Identify which cell holds the provided text, then report its (X, Y) central coordinate. 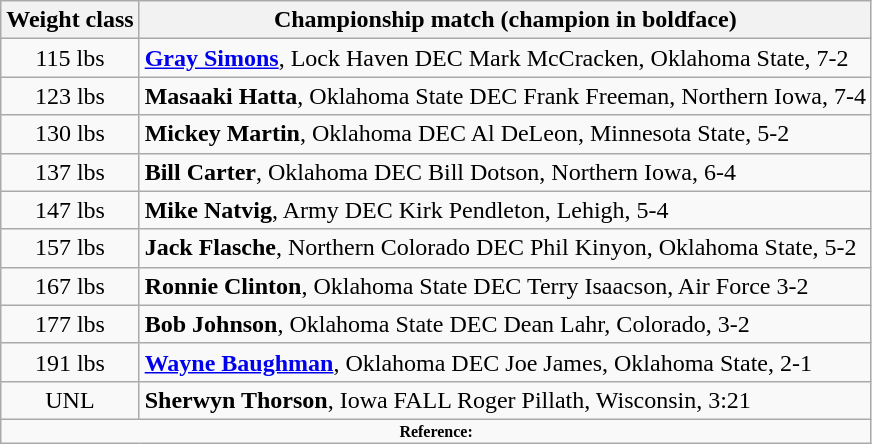
UNL (70, 400)
147 lbs (70, 210)
Masaaki Hatta, Oklahoma State DEC Frank Freeman, Northern Iowa, 7-4 (505, 96)
Jack Flasche, Northern Colorado DEC Phil Kinyon, Oklahoma State, 5-2 (505, 248)
Mike Natvig, Army DEC Kirk Pendleton, Lehigh, 5-4 (505, 210)
Championship match (champion in boldface) (505, 20)
Bill Carter, Oklahoma DEC Bill Dotson, Northern Iowa, 6-4 (505, 172)
Bob Johnson, Oklahoma State DEC Dean Lahr, Colorado, 3-2 (505, 324)
177 lbs (70, 324)
157 lbs (70, 248)
Wayne Baughman, Oklahoma DEC Joe James, Oklahoma State, 2-1 (505, 362)
137 lbs (70, 172)
167 lbs (70, 286)
115 lbs (70, 58)
Sherwyn Thorson, Iowa FALL Roger Pillath, Wisconsin, 3:21 (505, 400)
130 lbs (70, 134)
Weight class (70, 20)
Reference: (436, 431)
123 lbs (70, 96)
Mickey Martin, Oklahoma DEC Al DeLeon, Minnesota State, 5-2 (505, 134)
Ronnie Clinton, Oklahoma State DEC Terry Isaacson, Air Force 3-2 (505, 286)
Gray Simons, Lock Haven DEC Mark McCracken, Oklahoma State, 7-2 (505, 58)
191 lbs (70, 362)
